Search for the cell housing the specified text and yield its [X, Y] center coordinate. 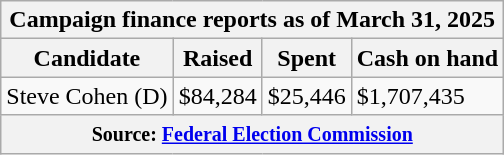
Steve Cohen (D) [87, 96]
Source: Federal Election Commission [252, 134]
Cash on hand [427, 58]
$84,284 [218, 96]
$1,707,435 [427, 96]
Raised [218, 58]
Campaign finance reports as of March 31, 2025 [252, 20]
Candidate [87, 58]
$25,446 [306, 96]
Spent [306, 58]
